Output the [X, Y] coordinate of the center of the cell containing the given text.  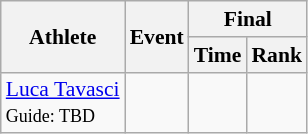
Final [248, 19]
Luca TavasciGuide: TBD [63, 102]
Athlete [63, 36]
Event [157, 36]
Time [218, 55]
Rank [276, 55]
